Identify which cell holds the provided text, then report its (x, y) central coordinate. 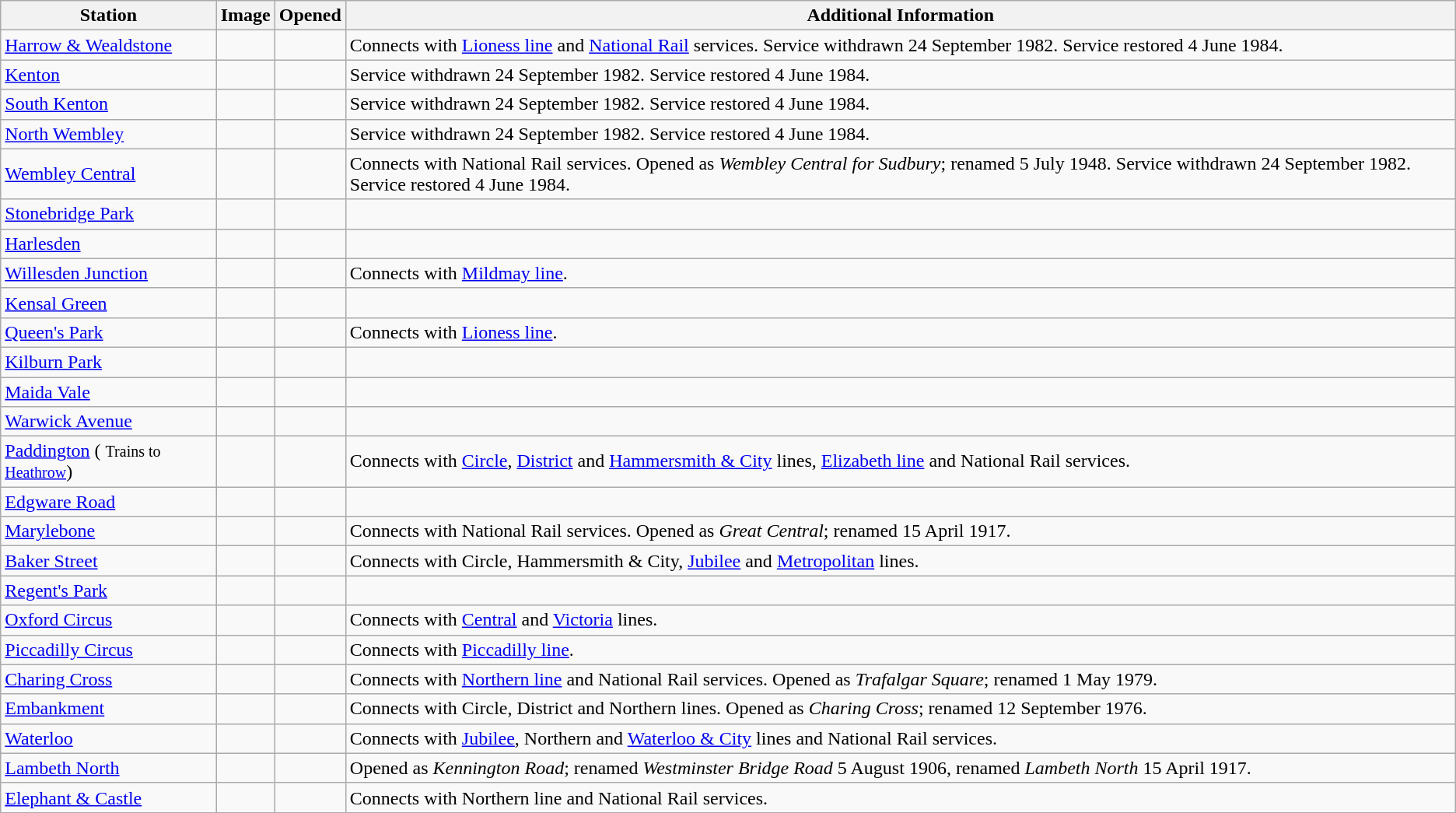
Elephant & Castle (109, 797)
Maida Vale (109, 391)
Lambeth North (109, 768)
Oxford Circus (109, 620)
Connects with Jubilee, Northern and Waterloo & City lines and National Rail services. (901, 738)
Connects with Central and Victoria lines. (901, 620)
Kensal Green (109, 303)
Image (246, 16)
Harlesden (109, 244)
Kilburn Park (109, 362)
Regent's Park (109, 590)
Opened as Kennington Road; renamed Westminster Bridge Road 5 August 1906, renamed Lambeth North 15 April 1917. (901, 768)
Baker Street (109, 561)
Queen's Park (109, 332)
Connects with Northern line and National Rail services. (901, 797)
Connects with Circle, District and Hammersmith & City lines, Elizabeth line and National Rail services. (901, 462)
Charing Cross (109, 679)
Connects with Mildmay line. (901, 273)
Connects with Lioness line and National Rail services. Service withdrawn 24 September 1982. Service restored 4 June 1984. (901, 45)
Connects with Circle, District and Northern lines. Opened as Charing Cross; renamed 12 September 1976. (901, 709)
Connects with Piccadilly line. (901, 650)
Paddington ( Trains to Heathrow) (109, 462)
Connects with National Rail services. Opened as Great Central; renamed 15 April 1917. (901, 531)
Willesden Junction (109, 273)
North Wembley (109, 134)
Marylebone (109, 531)
South Kenton (109, 104)
Station (109, 16)
Piccadilly Circus (109, 650)
Warwick Avenue (109, 422)
Stonebridge Park (109, 214)
Edgware Road (109, 502)
Harrow & Wealdstone (109, 45)
Waterloo (109, 738)
Additional Information (901, 16)
Opened (310, 16)
Connects with Circle, Hammersmith & City, Jubilee and Metropolitan lines. (901, 561)
Wembley Central (109, 174)
Kenton (109, 75)
Embankment (109, 709)
Connects with Lioness line. (901, 332)
Connects with Northern line and National Rail services. Opened as Trafalgar Square; renamed 1 May 1979. (901, 679)
